Return the [x, y] coordinate for the center point of the cell that contains the specified text.  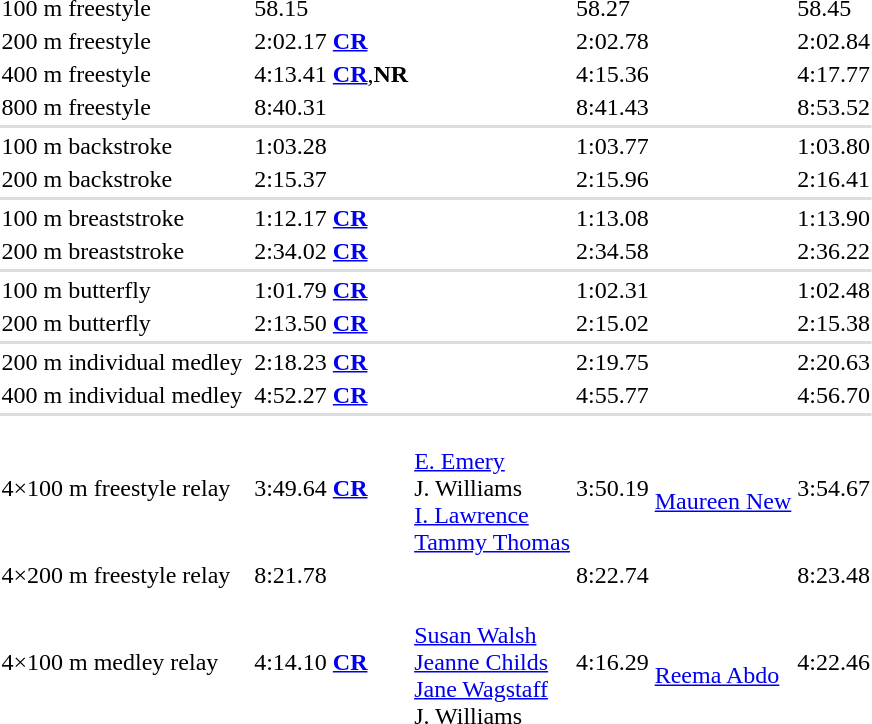
2:02.17 CR [332, 41]
1:03.77 [612, 146]
E. EmeryJ. WilliamsI. LawrenceTammy Thomas [492, 488]
8:21.78 [332, 575]
3:49.64 CR [332, 488]
400 m freestyle [122, 74]
4:56.70 [834, 395]
2:16.41 [834, 179]
200 m breaststroke [122, 251]
3:54.67 [834, 488]
2:15.37 [332, 179]
2:15.38 [834, 323]
200 m backstroke [122, 179]
8:40.31 [332, 107]
2:20.63 [834, 362]
2:13.50 CR [332, 323]
8:41.43 [612, 107]
Maureen New [723, 488]
8:23.48 [834, 575]
1:02.48 [834, 290]
2:02.78 [612, 41]
1:13.90 [834, 218]
1:13.08 [612, 218]
8:53.52 [834, 107]
1:02.31 [612, 290]
200 m individual medley [122, 362]
2:19.75 [612, 362]
2:18.23 CR [332, 362]
2:34.58 [612, 251]
1:12.17 CR [332, 218]
3:50.19 [612, 488]
400 m individual medley [122, 395]
4:52.27 CR [332, 395]
100 m butterfly [122, 290]
2:15.96 [612, 179]
1:03.80 [834, 146]
800 m freestyle [122, 107]
4:15.36 [612, 74]
2:15.02 [612, 323]
200 m butterfly [122, 323]
2:34.02 CR [332, 251]
1:01.79 CR [332, 290]
2:02.84 [834, 41]
4:17.77 [834, 74]
4×200 m freestyle relay [122, 575]
4:13.41 CR,NR [332, 74]
4:55.77 [612, 395]
1:03.28 [332, 146]
100 m backstroke [122, 146]
100 m breaststroke [122, 218]
4×100 m freestyle relay [122, 488]
200 m freestyle [122, 41]
2:36.22 [834, 251]
8:22.74 [612, 575]
